Provide the [x, y] coordinate of the cell's center where the given text is located.  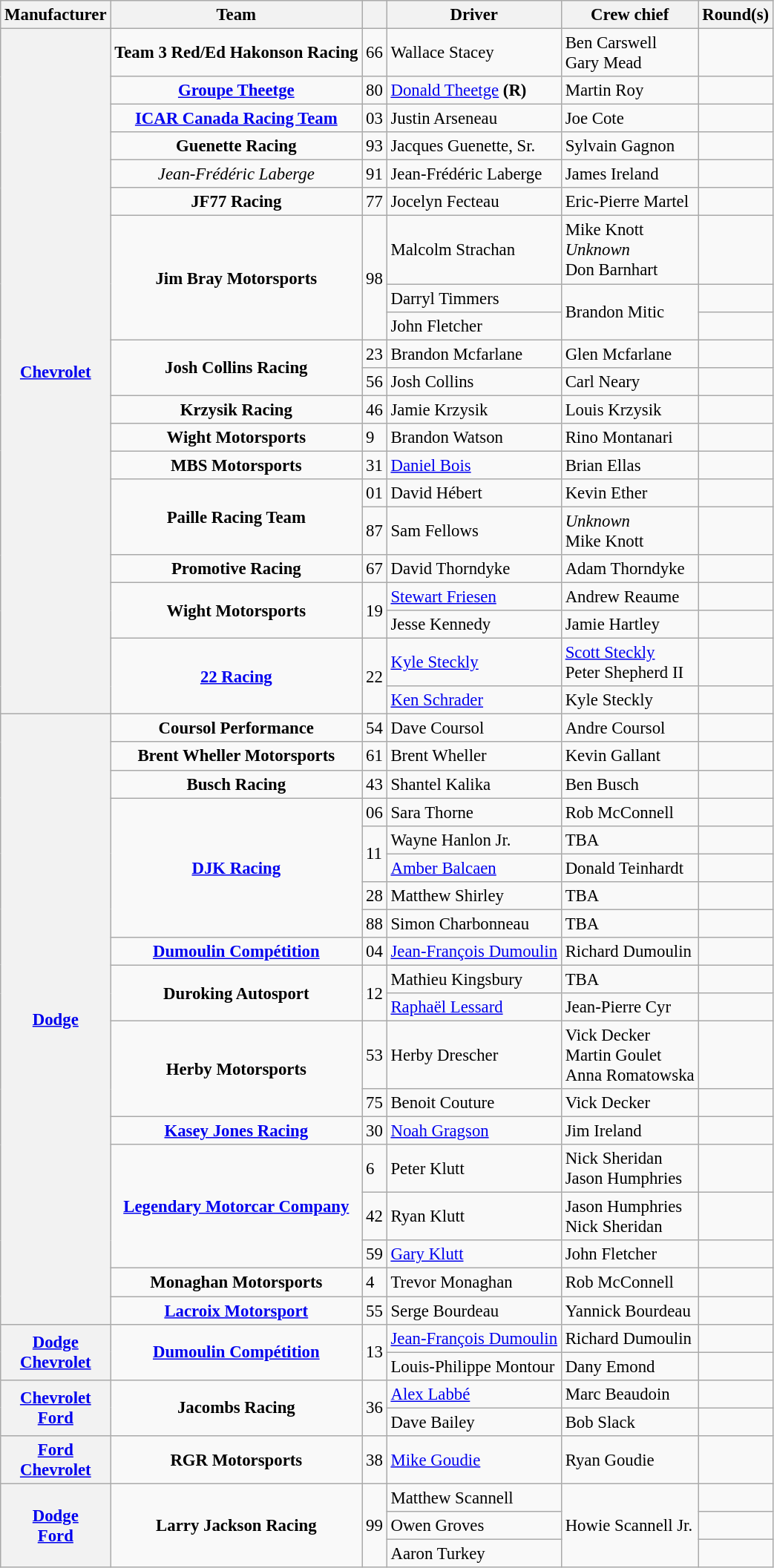
88 [374, 923]
Rino Montanari [629, 438]
Brandon Mcfarlane [473, 354]
Stewart Friesen [473, 597]
Mathieu Kingsbury [473, 979]
4 [374, 1282]
Daniel Bois [473, 465]
Herby Drescher [473, 1055]
Matthew Shirley [473, 896]
James Ireland [629, 174]
Andre Coursol [629, 728]
13 [374, 1351]
Legendary Motorcar Company [236, 1206]
Trevor Monaghan [473, 1282]
56 [374, 381]
31 [374, 465]
Larry Jackson Racing [236, 1525]
Eric-Pierre Martel [629, 202]
Donald Teinhardt [629, 868]
Carl Neary [629, 381]
Jamie Krzysik [473, 409]
Monaghan Motorsports [236, 1282]
Duroking Autosport [236, 992]
Jacques Guenette, Sr. [473, 146]
80 [374, 90]
53 [374, 1055]
87 [374, 531]
Guenette Racing [236, 146]
Mike Goudie [473, 1460]
Justin Arseneau [473, 119]
Mike Knott Unknown Don Barnhart [629, 250]
Brent Wheller Motorsports [236, 757]
04 [374, 952]
01 [374, 493]
Kevin Ether [629, 493]
9 [374, 438]
Wallace Stacey [473, 53]
61 [374, 757]
99 [374, 1525]
DJK Racing [236, 868]
Dave Bailey [473, 1422]
Jim Ireland [629, 1131]
Noah Gragson [473, 1131]
Peter Klutt [473, 1169]
98 [374, 277]
54 [374, 728]
Raphaël Lessard [473, 1007]
Owen Groves [473, 1526]
Dodge Chevrolet [56, 1351]
Amber Balcaen [473, 868]
22 [374, 676]
6 [374, 1169]
MBS Motorsports [236, 465]
06 [374, 812]
Darryl Timmers [473, 298]
12 [374, 992]
Marc Beaudoin [629, 1394]
23 [374, 354]
Shantel Kalika [473, 784]
Glen Mcfarlane [629, 354]
59 [374, 1254]
Josh Collins Racing [236, 368]
Ryan Klutt [473, 1216]
Gary Klutt [473, 1254]
Ford Chevrolet [56, 1460]
22 Racing [236, 676]
Aaron Turkey [473, 1553]
Ben Busch [629, 784]
Coursol Performance [236, 728]
Promotive Racing [236, 569]
Dodge [56, 1019]
Round(s) [735, 15]
Team 3 Red/Ed Hakonson Racing [236, 53]
Adam Thorndyke [629, 569]
Vick Decker Martin Goulet Anna Romatowska [629, 1055]
Martin Roy [629, 90]
ICAR Canada Racing Team [236, 119]
Dodge Ford [56, 1525]
03 [374, 119]
46 [374, 409]
Dave Coursol [473, 728]
Krzysik Racing [236, 409]
Jim Bray Motorsports [236, 277]
66 [374, 53]
Brandon Mitic [629, 312]
Jean-Pierre Cyr [629, 1007]
Alex Labbé [473, 1394]
Herby Motorsports [236, 1070]
67 [374, 569]
Louis Krzysik [629, 409]
Kevin Gallant [629, 757]
Jesse Kennedy [473, 625]
Sylvain Gagnon [629, 146]
Sara Thorne [473, 812]
28 [374, 896]
Matthew Scannell [473, 1498]
Nick Sheridan Jason Humphries [629, 1169]
Malcolm Strachan [473, 250]
Bob Slack [629, 1422]
Crew chief [629, 15]
Simon Charbonneau [473, 923]
Lacroix Motorsport [236, 1311]
Wayne Hanlon Jr. [473, 840]
Manufacturer [56, 15]
42 [374, 1216]
David Hébert [473, 493]
Joe Cote [629, 119]
Chevrolet [56, 372]
JF77 Racing [236, 202]
Chevrolet Ford [56, 1408]
Dany Emond [629, 1366]
Ben Carswell Gary Mead [629, 53]
19 [374, 611]
11 [374, 853]
Serge Bourdeau [473, 1311]
David Thorndyke [473, 569]
30 [374, 1131]
91 [374, 174]
93 [374, 146]
Brian Ellas [629, 465]
Ken Schrader [473, 700]
Jason Humphries Nick Sheridan [629, 1216]
Vick Decker [629, 1103]
36 [374, 1408]
55 [374, 1311]
Groupe Theetge [236, 90]
43 [374, 784]
Howie Scannell Jr. [629, 1525]
75 [374, 1103]
Sam Fellows [473, 531]
Louis-Philippe Montour [473, 1366]
38 [374, 1460]
77 [374, 202]
Unknown Mike Knott [629, 531]
Busch Racing [236, 784]
Andrew Reaume [629, 597]
Driver [473, 15]
Donald Theetge (R) [473, 90]
Benoit Couture [473, 1103]
Brent Wheller [473, 757]
Brandon Watson [473, 438]
Josh Collins [473, 381]
Yannick Bourdeau [629, 1311]
Scott Steckly Peter Shepherd II [629, 663]
Jamie Hartley [629, 625]
RGR Motorsports [236, 1460]
Ryan Goudie [629, 1460]
Team [236, 15]
Paille Racing Team [236, 517]
Kasey Jones Racing [236, 1131]
Jocelyn Fecteau [473, 202]
Jacombs Racing [236, 1408]
